Extract the (x, y) coordinate from the center of the cell holding the provided text.  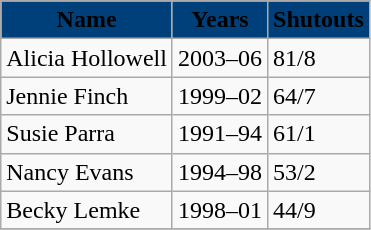
Susie Parra (87, 134)
1999–02 (220, 96)
81/8 (319, 58)
Years (220, 20)
Jennie Finch (87, 96)
64/7 (319, 96)
1994–98 (220, 172)
2003–06 (220, 58)
Name (87, 20)
61/1 (319, 134)
Becky Lemke (87, 210)
53/2 (319, 172)
44/9 (319, 210)
1991–94 (220, 134)
Alicia Hollowell (87, 58)
Nancy Evans (87, 172)
1998–01 (220, 210)
Shutouts (319, 20)
